Determine the [x, y] coordinate at the center of the cell enclosing the given text.  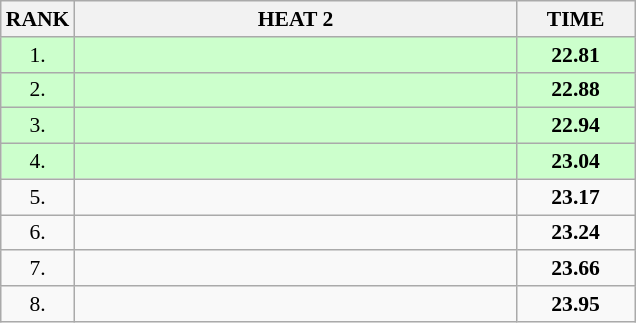
23.66 [576, 269]
4. [38, 162]
HEAT 2 [295, 19]
8. [38, 304]
22.88 [576, 90]
22.81 [576, 55]
6. [38, 233]
5. [38, 197]
7. [38, 269]
23.24 [576, 233]
TIME [576, 19]
23.17 [576, 197]
22.94 [576, 126]
RANK [38, 19]
1. [38, 55]
23.04 [576, 162]
2. [38, 90]
3. [38, 126]
23.95 [576, 304]
